Detect which cell encompasses the target text, then output its [X, Y] center coordinate. 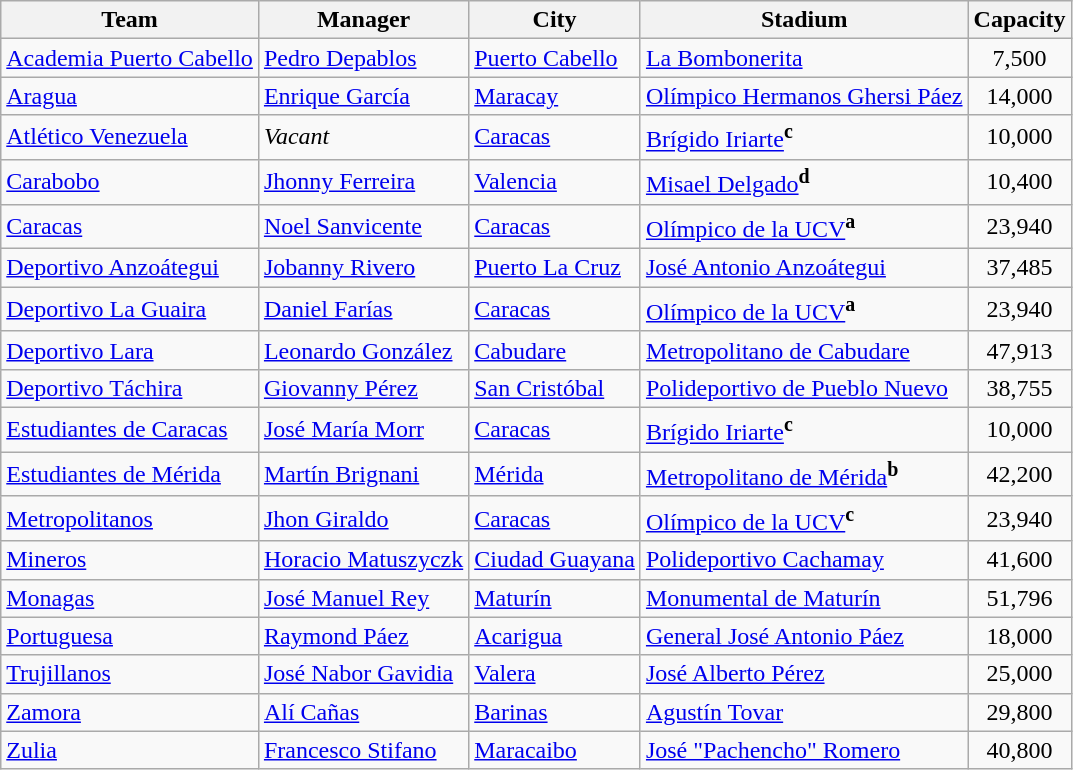
Monumental de Maturín [804, 598]
José María Morr [363, 430]
7,500 [1020, 58]
Team [130, 20]
Misael Delgadod [804, 182]
Puerto La Cruz [555, 268]
Martín Brignani [363, 474]
Atlético Venezuela [130, 138]
42,200 [1020, 474]
Barinas [555, 712]
Trujillanos [130, 674]
Enrique García [363, 96]
47,913 [1020, 350]
Aragua [130, 96]
Agustín Tovar [804, 712]
Vacant [363, 138]
40,800 [1020, 750]
Raymond Páez [363, 636]
41,600 [1020, 560]
Metropolitano de Cabudare [804, 350]
Jhon Giraldo [363, 518]
Pedro Depablos [363, 58]
Maracay [555, 96]
José Antonio Anzoátegui [804, 268]
Stadium [804, 20]
Olímpico de la UCVc [804, 518]
Jobanny Rivero [363, 268]
General José Antonio Páez [804, 636]
Carabobo [130, 182]
14,000 [1020, 96]
Deportivo Anzoátegui [130, 268]
La Bombonerita [804, 58]
Maracaibo [555, 750]
Estudiantes de Caracas [130, 430]
José Manuel Rey [363, 598]
Deportivo Táchira [130, 388]
10,400 [1020, 182]
38,755 [1020, 388]
Metropolitano de Méridab [804, 474]
Olímpico Hermanos Ghersi Páez [804, 96]
Maturín [555, 598]
Polideportivo Cachamay [804, 560]
San Cristóbal [555, 388]
Jhonny Ferreira [363, 182]
Deportivo Lara [130, 350]
Deportivo La Guaira [130, 310]
Acarigua [555, 636]
Noel Sanvicente [363, 226]
Zulia [130, 750]
Mérida [555, 474]
Leonardo González [363, 350]
Capacity [1020, 20]
Estudiantes de Mérida [130, 474]
Cabudare [555, 350]
Puerto Cabello [555, 58]
Valera [555, 674]
37,485 [1020, 268]
Valencia [555, 182]
Polideportivo de Pueblo Nuevo [804, 388]
José Alberto Pérez [804, 674]
Portuguesa [130, 636]
Francesco Stifano [363, 750]
Monagas [130, 598]
Mineros [130, 560]
José Nabor Gavidia [363, 674]
Alí Cañas [363, 712]
Horacio Matuszyczk [363, 560]
18,000 [1020, 636]
Ciudad Guayana [555, 560]
25,000 [1020, 674]
Giovanny Pérez [363, 388]
Metropolitanos [130, 518]
Academia Puerto Cabello [130, 58]
Manager [363, 20]
José "Pachencho" Romero [804, 750]
Zamora [130, 712]
City [555, 20]
Daniel Farías [363, 310]
29,800 [1020, 712]
51,796 [1020, 598]
